Extract the [X, Y] coordinate from the center of the cell holding the provided text.  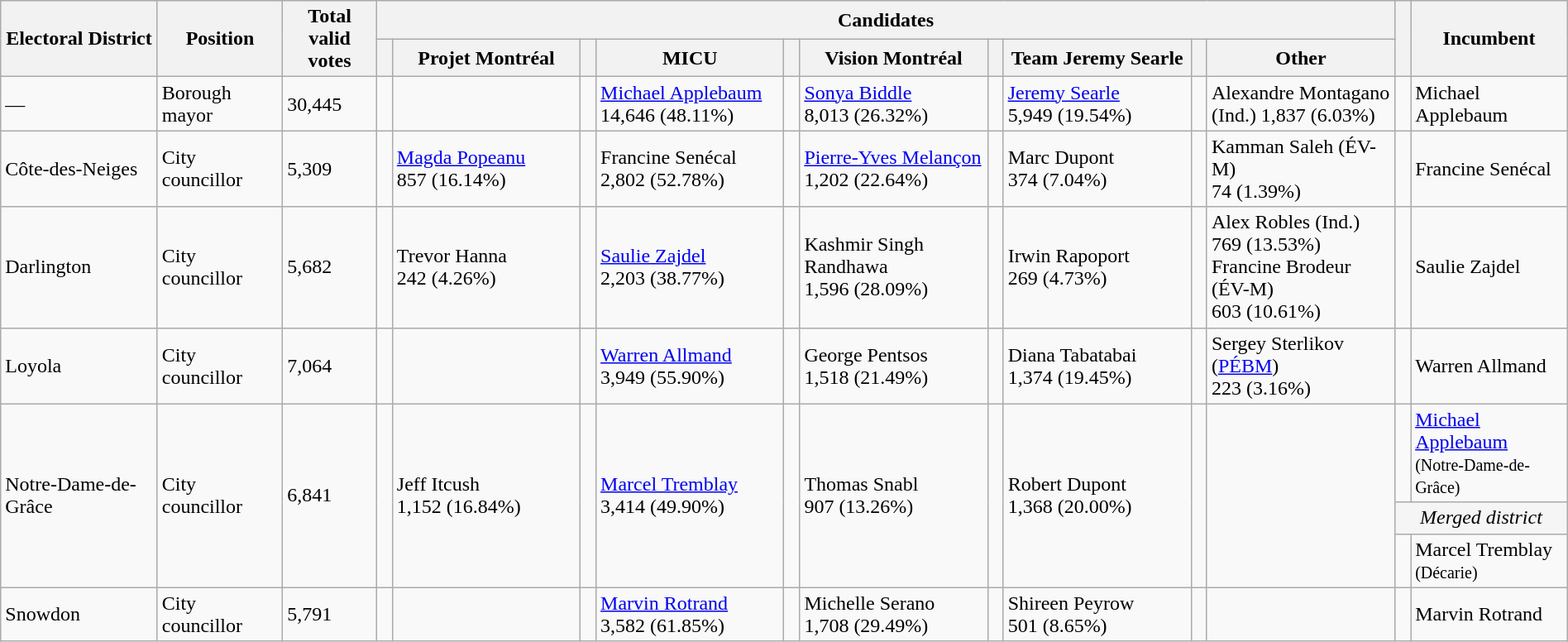
5,791 [330, 614]
Magda Popeanu857 (16.14%) [486, 169]
Team Jeremy Searle [1097, 58]
Snowdon [79, 614]
Michael Applebaum(Notre-Dame-de-Grâce) [1489, 453]
Jeremy Searle5,949 (19.54%) [1097, 104]
Saulie Zajdel2,203 (38.77%) [690, 267]
Robert Dupont1,368 (20.00%) [1097, 496]
Alex Robles (Ind.)769 (13.53%)Francine Brodeur (ÉV-M)603 (10.61%) [1300, 267]
Warren Allmand [1489, 366]
Marvin Rotrand3,582 (61.85%) [690, 614]
Incumbent [1489, 39]
Marcel Tremblay3,414 (49.90%) [690, 496]
Irwin Rapoport269 (4.73%) [1097, 267]
Marc Dupont374 (7.04%) [1097, 169]
Sergey Sterlikov (PÉBM)223 (3.16%) [1300, 366]
Kashmir Singh Randhawa1,596 (28.09%) [893, 267]
Marvin Rotrand [1489, 614]
Sonya Biddle 8,013 (26.32%) [893, 104]
Michael Applebaum14,646 (48.11%) [690, 104]
Total valid votes [330, 39]
Jeff Itcush1,152 (16.84%) [486, 496]
Darlington [79, 267]
Pierre-Yves Melançon1,202 (22.64%) [893, 169]
Michelle Serano1,708 (29.49%) [893, 614]
Merged district [1482, 518]
Alexandre Montagano (Ind.) 1,837 (6.03%) [1300, 104]
Francine Senécal2,802 (52.78%) [690, 169]
Shireen Peyrow501 (8.65%) [1097, 614]
Diana Tabatabai1,374 (19.45%) [1097, 366]
Candidates [885, 20]
7,064 [330, 366]
George Pentsos1,518 (21.49%) [893, 366]
— [79, 104]
MICU [690, 58]
5,682 [330, 267]
Trevor Hanna242 (4.26%) [486, 267]
Côte-des-Neiges [79, 169]
Borough mayor [220, 104]
Thomas Snabl907 (13.26%) [893, 496]
30,445 [330, 104]
Francine Senécal [1489, 169]
Other [1300, 58]
Position [220, 39]
6,841 [330, 496]
Loyola [79, 366]
Notre-Dame-de-Grâce [79, 496]
5,309 [330, 169]
Electoral District [79, 39]
Warren Allmand3,949 (55.90%) [690, 366]
Kamman Saleh (ÉV-M)74 (1.39%) [1300, 169]
Marcel Tremblay(Décarie) [1489, 561]
Michael Applebaum [1489, 104]
Projet Montréal [486, 58]
Vision Montréal [893, 58]
Saulie Zajdel [1489, 267]
